Pinpoint the cell where the given text exists, returning its (x, y) midpoint coordinate. 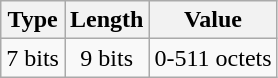
9 bits (106, 58)
Length (106, 20)
7 bits (33, 58)
Type (33, 20)
0-511 octets (213, 58)
Value (213, 20)
